From the cell containing the given text, extract its center point as [x, y] coordinate. 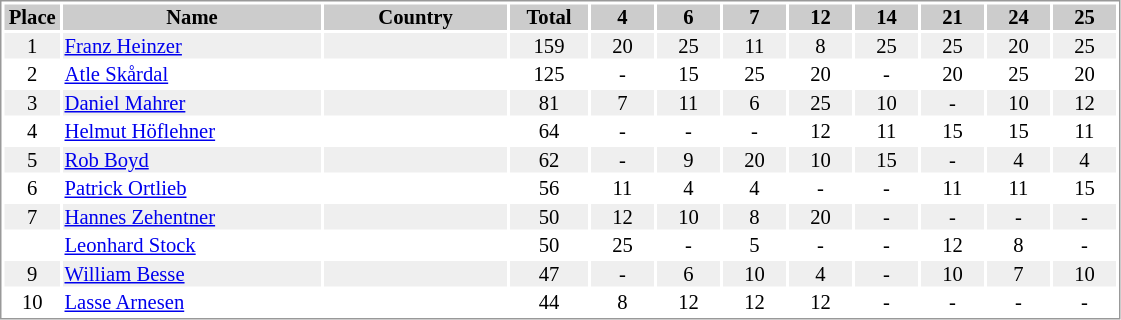
3 [32, 103]
44 [549, 303]
Helmut Höflehner [192, 131]
62 [549, 160]
William Besse [192, 274]
Country [416, 17]
Lasse Arnesen [192, 303]
2 [32, 75]
64 [549, 131]
24 [1018, 17]
Hannes Zehentner [192, 217]
Franz Heinzer [192, 46]
Patrick Ortlieb [192, 189]
Atle Skårdal [192, 75]
Rob Boyd [192, 160]
47 [549, 274]
125 [549, 75]
Place [32, 17]
Total [549, 17]
159 [549, 46]
Leonhard Stock [192, 245]
81 [549, 103]
Name [192, 17]
Daniel Mahrer [192, 103]
56 [549, 189]
1 [32, 46]
14 [886, 17]
21 [952, 17]
